Scan for the cell matching the given text and deliver its (X, Y) coordinate at center. 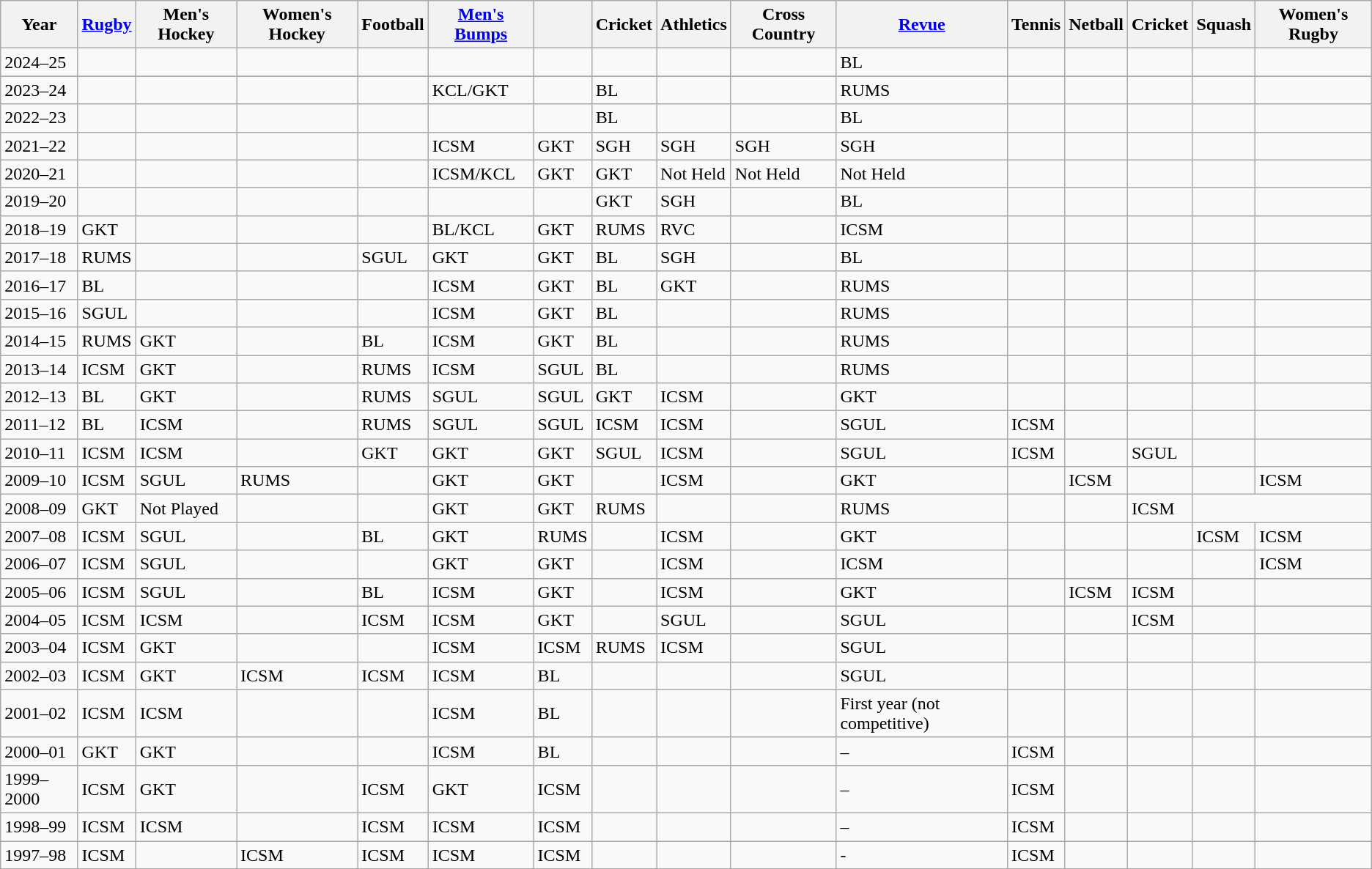
2023–24 (40, 90)
2022–23 (40, 118)
Rugby (107, 25)
2002–03 (40, 676)
2015–16 (40, 313)
2024–25 (40, 62)
2013–14 (40, 369)
BL/KCL (481, 229)
Cross Country (783, 25)
2007–08 (40, 536)
KCL/GKT (481, 90)
2014–15 (40, 341)
ICSM/KCL (481, 174)
2012–13 (40, 397)
Not Played (186, 509)
Men's Hockey (186, 25)
2000–01 (40, 751)
Women's Rugby (1313, 25)
2004–05 (40, 620)
Netball (1096, 25)
2011–12 (40, 425)
2010–11 (40, 453)
2021–22 (40, 146)
Tennis (1036, 25)
2006–07 (40, 564)
Women's Hockey (298, 25)
2003–04 (40, 648)
1999–2000 (40, 788)
Athletics (694, 25)
- (922, 855)
2020–21 (40, 174)
1998–99 (40, 827)
2001–02 (40, 714)
2005–06 (40, 592)
RVC (694, 229)
First year (not competitive) (922, 714)
Year (40, 25)
Men's Bumps (481, 25)
2008–09 (40, 509)
2016–17 (40, 285)
2019–20 (40, 201)
Squash (1224, 25)
2009–10 (40, 481)
2017–18 (40, 257)
1997–98 (40, 855)
Football (393, 25)
2018–19 (40, 229)
Revue (922, 25)
